Extract the [x, y] coordinate from the center of the cell holding the provided text.  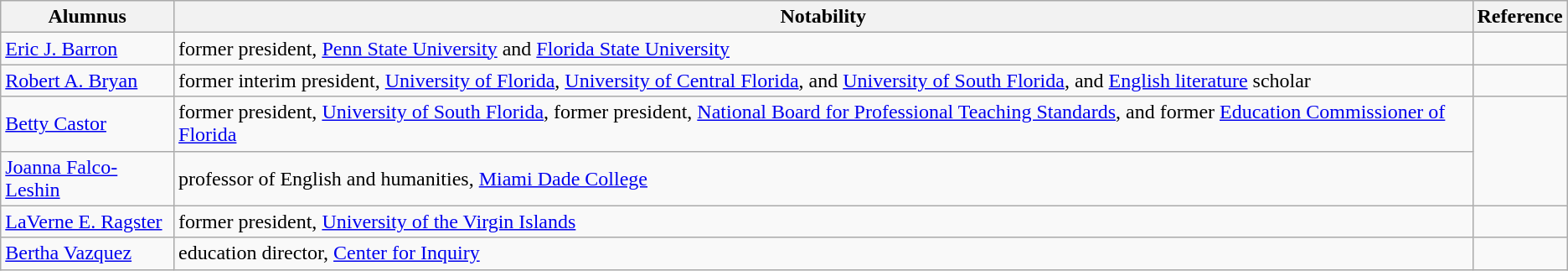
Alumnus [87, 17]
professor of English and humanities, Miami Dade College [823, 178]
Joanna Falco-Leshin [87, 178]
Bertha Vazquez [87, 253]
LaVerne E. Ragster [87, 221]
former president, Penn State University and Florida State University [823, 49]
former interim president, University of Florida, University of Central Florida, and University of South Florida, and English literature scholar [823, 81]
former president, University of the Virgin Islands [823, 221]
Reference [1519, 17]
Robert A. Bryan [87, 81]
Notability [823, 17]
Eric J. Barron [87, 49]
Betty Castor [87, 124]
education director, Center for Inquiry [823, 253]
